Return (X, Y) of the center of cell containing provided text 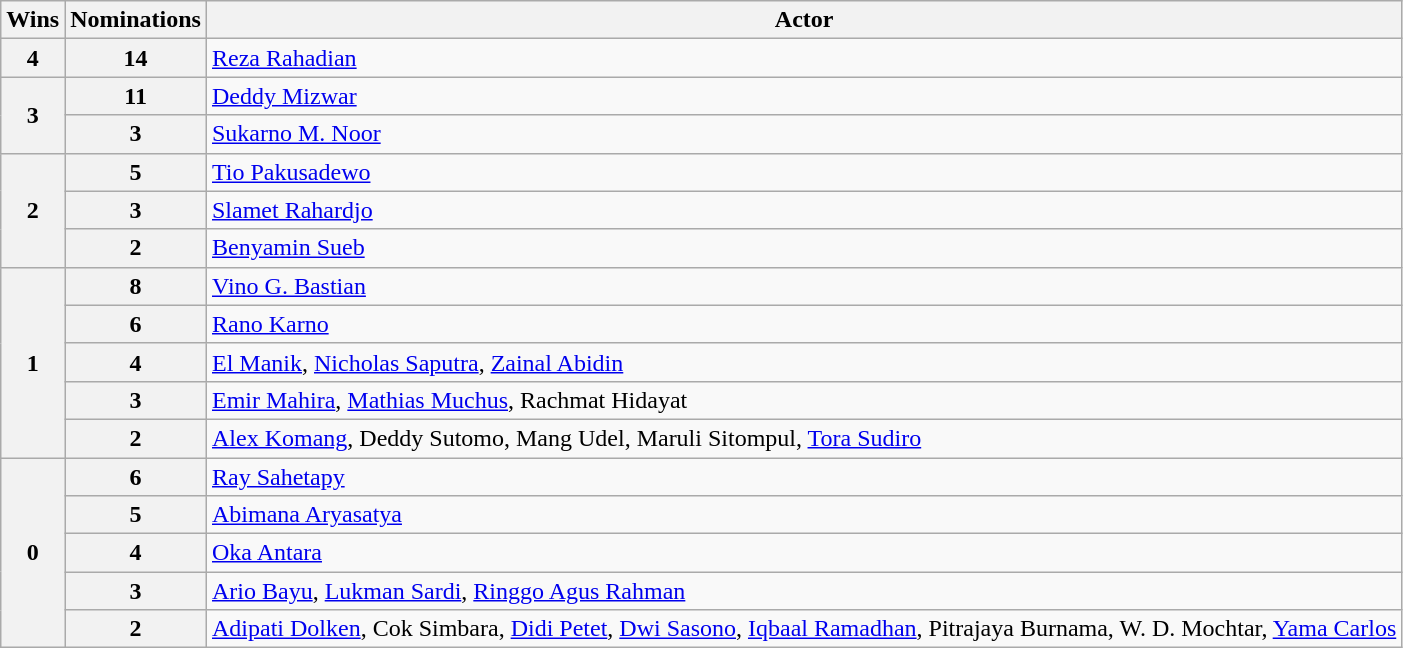
Emir Mahira, Mathias Muchus, Rachmat Hidayat (804, 400)
Sukarno M. Noor (804, 134)
Abimana Aryasatya (804, 515)
14 (136, 58)
Adipati Dolken, Cok Simbara, Didi Petet, Dwi Sasono, Iqbaal Ramadhan, Pitrajaya Burnama, W. D. Mochtar, Yama Carlos (804, 629)
Ario Bayu, Lukman Sardi, Ringgo Agus Rahman (804, 591)
11 (136, 96)
Benyamin Sueb (804, 248)
Ray Sahetapy (804, 477)
Reza Rahadian (804, 58)
El Manik, Nicholas Saputra, Zainal Abidin (804, 362)
Slamet Rahardjo (804, 210)
0 (33, 553)
Tio Pakusadewo (804, 172)
1 (33, 362)
Vino G. Bastian (804, 286)
Rano Karno (804, 324)
Alex Komang, Deddy Sutomo, Mang Udel, Maruli Sitompul, Tora Sudiro (804, 438)
Wins (33, 20)
Actor (804, 20)
Deddy Mizwar (804, 96)
Oka Antara (804, 553)
8 (136, 286)
Nominations (136, 20)
